For the text-containing cell, return its midpoint in [x, y] coordinate format. 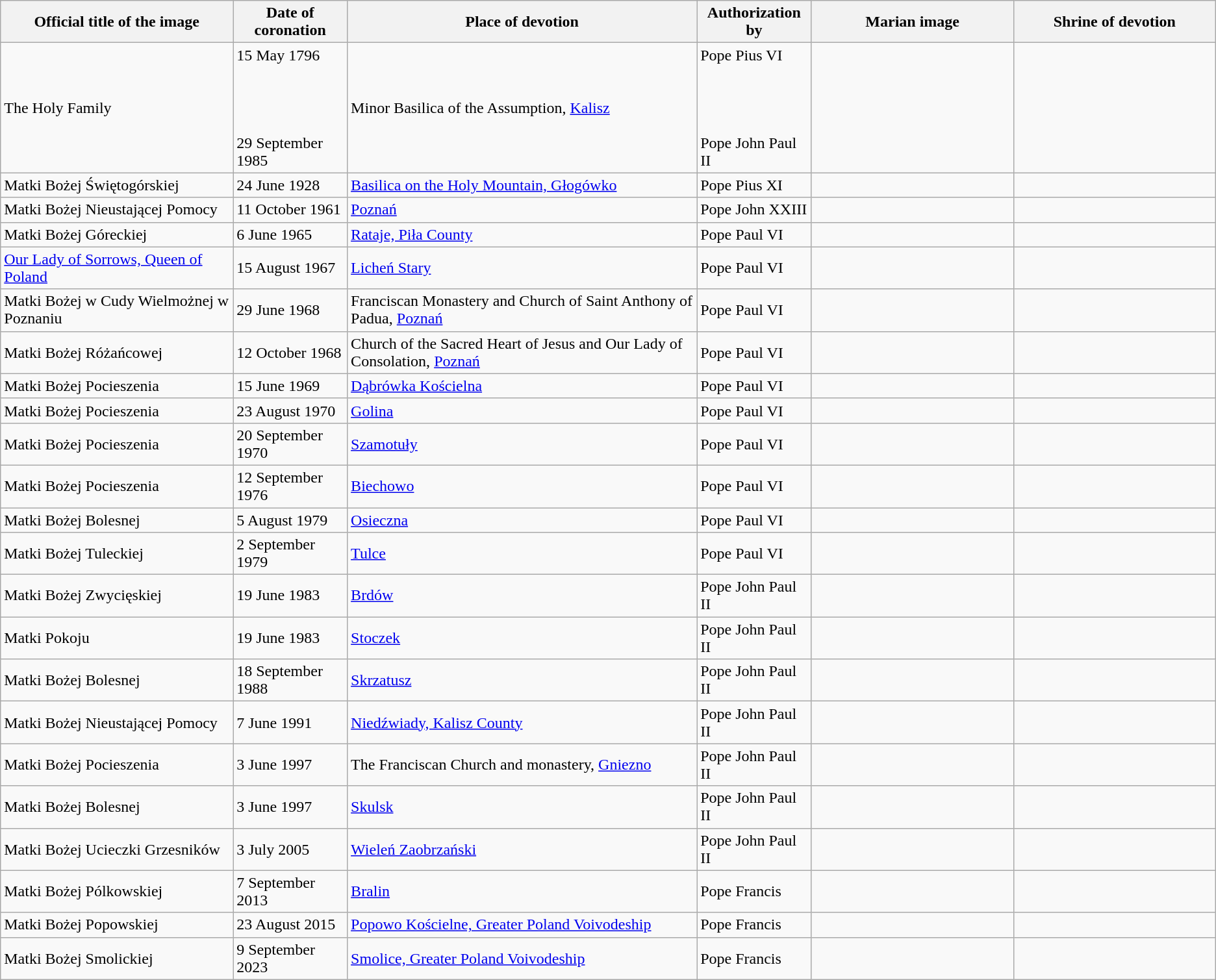
Authorization by [755, 22]
The Franciscan Church and monastery, Gniezno [522, 765]
Place of devotion [522, 22]
Pope Pius VI Pope John Paul II [755, 108]
Minor Basilica of the Assumption, Kalisz [522, 108]
Skrzatusz [522, 681]
Szamotuły [522, 444]
Matki Bożej Góreckiej [117, 234]
Golina [522, 410]
20 September 1970 [290, 444]
Marian image [912, 22]
7 June 1991 [290, 722]
Franciscan Monastery and Church of Saint Anthony of Padua, Poznań [522, 310]
Church of the Sacred Heart of Jesus and Our Lady of Consolation, Poznań [522, 352]
Matki Bożej Smolickiej [117, 959]
Poznań [522, 210]
Matki Bożej Zwycięskiej [117, 596]
24 June 1928 [290, 185]
12 September 1976 [290, 486]
Popowo Kościelne, Greater Poland Voivodeship [522, 925]
Matki Bożej Ucieczki Grzesników [117, 849]
Basilica on the Holy Mountain, Głogówko [522, 185]
Matki Bożej Popowskiej [117, 925]
Brdów [522, 596]
Matki Bożej Pólkowskiej [117, 891]
Pope Pius XI [755, 185]
Matki Bożej w Cudy Wielmożnej w Poznaniu [117, 310]
Matki Bożej Tuleckiej [117, 553]
Shrine of devotion [1115, 22]
Matki Bożej Różańcowej [117, 352]
Matki Bożej Świętogórskiej [117, 185]
The Holy Family [117, 108]
2 September 1979 [290, 553]
Date of coronation [290, 22]
23 August 1970 [290, 410]
Niedźwiady, Kalisz County [522, 722]
Smolice, Greater Poland Voivodeship [522, 959]
3 July 2005 [290, 849]
6 June 1965 [290, 234]
Stoczek [522, 638]
18 September 1988 [290, 681]
5 August 1979 [290, 520]
Tulce [522, 553]
Wieleń Zaobrzański [522, 849]
Pope John XXIII [755, 210]
Our Lady of Sorrows, Queen of Poland [117, 268]
Skulsk [522, 807]
Rataje, Piła County [522, 234]
Biechowo [522, 486]
12 October 1968 [290, 352]
11 October 1961 [290, 210]
7 September 2013 [290, 891]
Licheń Stary [522, 268]
Official title of the image [117, 22]
15 August 1967 [290, 268]
15 June 1969 [290, 386]
Matki Pokoju [117, 638]
15 May 179629 September 1985 [290, 108]
23 August 2015 [290, 925]
9 September 2023 [290, 959]
Bralin [522, 891]
Dąbrówka Kościelna [522, 386]
Osieczna [522, 520]
29 June 1968 [290, 310]
